Detect which cell encompasses the target text, then output its (X, Y) center coordinate. 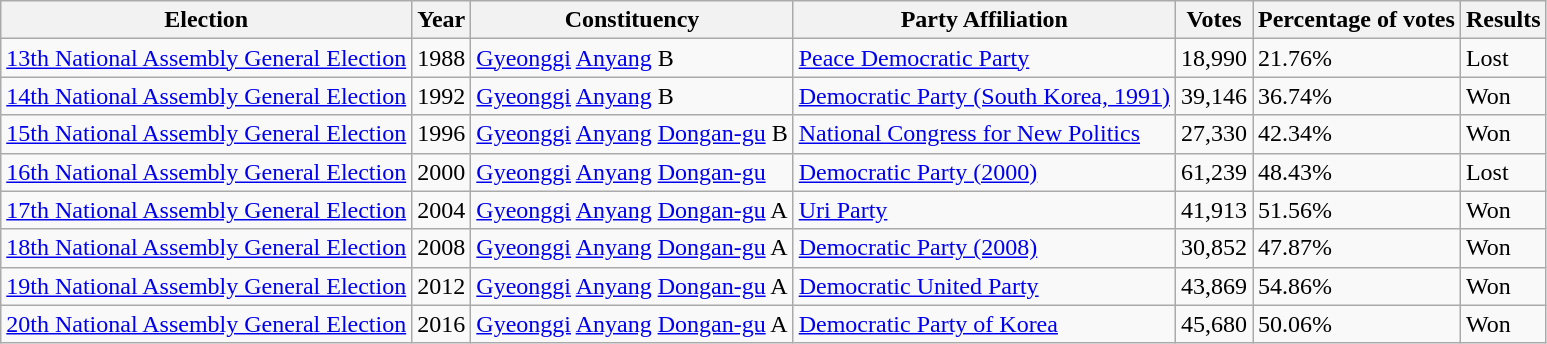
National Congress for New Politics (984, 134)
1988 (442, 58)
2008 (442, 248)
17th National Assembly General Election (206, 210)
Democratic Party of Korea (984, 324)
Democratic Party (South Korea, 1991) (984, 96)
Democratic Party (2000) (984, 172)
54.86% (1357, 286)
43,869 (1214, 286)
2004 (442, 210)
2000 (442, 172)
Election (206, 20)
2016 (442, 324)
Votes (1214, 20)
47.87% (1357, 248)
21.76% (1357, 58)
20th National Assembly General Election (206, 324)
Uri Party (984, 210)
42.34% (1357, 134)
27,330 (1214, 134)
18th National Assembly General Election (206, 248)
41,913 (1214, 210)
30,852 (1214, 248)
45,680 (1214, 324)
13th National Assembly General Election (206, 58)
2012 (442, 286)
36.74% (1357, 96)
15th National Assembly General Election (206, 134)
Results (1503, 20)
Gyeonggi Anyang Dongan-gu (632, 172)
39,146 (1214, 96)
61,239 (1214, 172)
19th National Assembly General Election (206, 286)
14th National Assembly General Election (206, 96)
50.06% (1357, 324)
Constituency (632, 20)
Peace Democratic Party (984, 58)
Democratic United Party (984, 286)
48.43% (1357, 172)
1992 (442, 96)
Democratic Party (2008) (984, 248)
Party Affiliation (984, 20)
1996 (442, 134)
Year (442, 20)
Gyeonggi Anyang Dongan-gu B (632, 134)
18,990 (1214, 58)
16th National Assembly General Election (206, 172)
Percentage of votes (1357, 20)
51.56% (1357, 210)
